Search for the cell housing the specified text and yield its (X, Y) center coordinate. 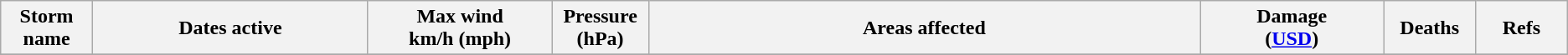
Pressure(hPa) (601, 28)
Deaths (1430, 28)
Dates active (230, 28)
Damage(USD) (1292, 28)
Max windkm/h (mph) (459, 28)
Areas affected (924, 28)
Storm name (47, 28)
Refs (1521, 28)
